Extract the [x, y] coordinate from the center of the cell holding the provided text.  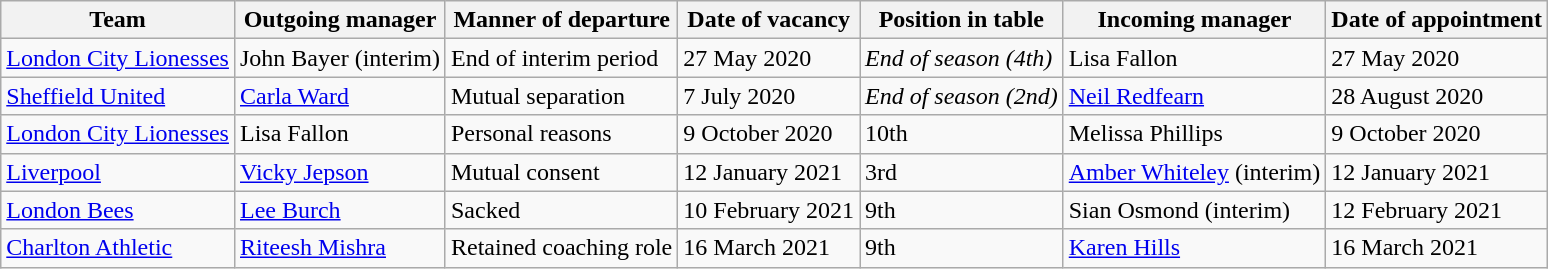
3rd [962, 172]
Incoming manager [1194, 20]
London Bees [118, 210]
End of season (2nd) [962, 96]
End of interim period [561, 58]
Lee Burch [340, 210]
Mutual consent [561, 172]
Team [118, 20]
Personal reasons [561, 134]
John Bayer (interim) [340, 58]
Sacked [561, 210]
Neil Redfearn [1194, 96]
7 July 2020 [769, 96]
10 February 2021 [769, 210]
Liverpool [118, 172]
Manner of departure [561, 20]
10th [962, 134]
Retained coaching role [561, 248]
Melissa Phillips [1194, 134]
Amber Whiteley (interim) [1194, 172]
Mutual separation [561, 96]
Carla Ward [340, 96]
Date of appointment [1437, 20]
Riteesh Mishra [340, 248]
Sian Osmond (interim) [1194, 210]
Charlton Athletic [118, 248]
28 August 2020 [1437, 96]
End of season (4th) [962, 58]
Date of vacancy [769, 20]
Outgoing manager [340, 20]
Sheffield United [118, 96]
Karen Hills [1194, 248]
Vicky Jepson [340, 172]
Position in table [962, 20]
12 February 2021 [1437, 210]
